Locate the cell with the specified text and output its (x, y) center coordinate. 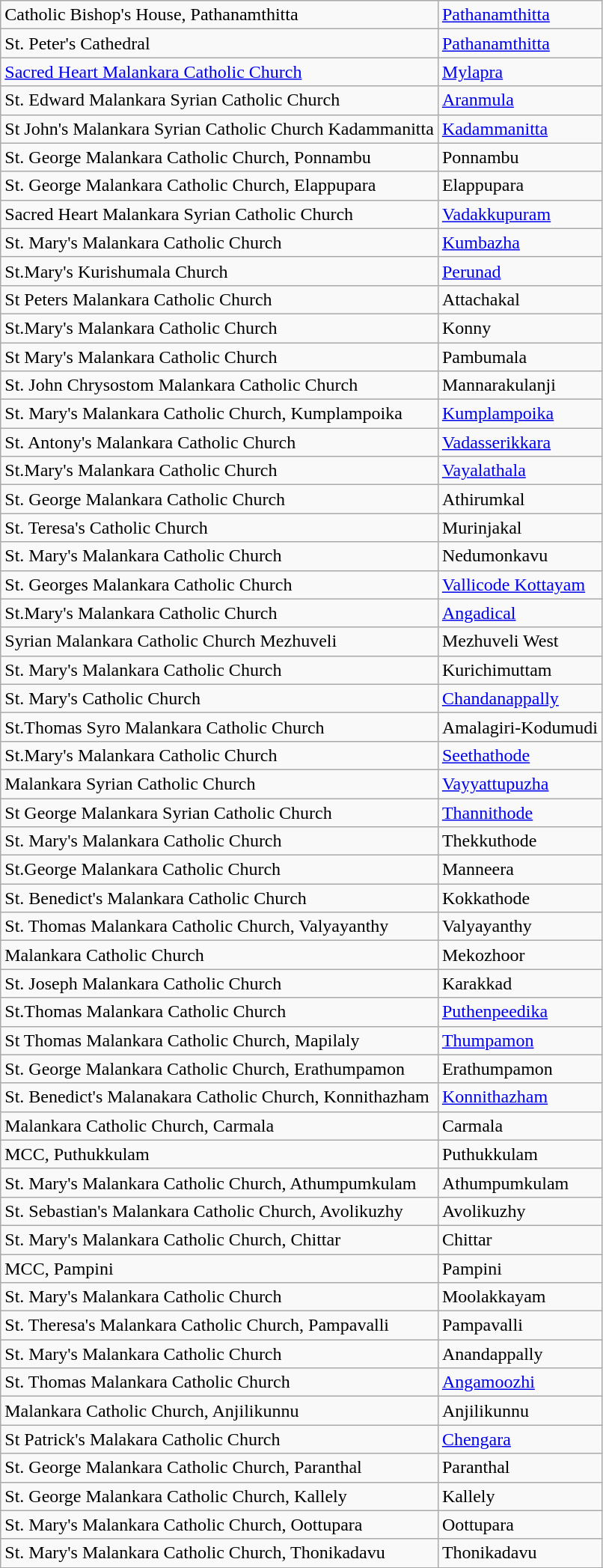
St. Georges Malankara Catholic Church (220, 585)
Thekkuthode (519, 841)
Valyayanthy (519, 927)
Pambumala (519, 357)
Thannithode (519, 812)
Karakkad (519, 983)
St. Mary's Malankara Catholic Church, Oottupara (220, 1525)
Mannarakulanji (519, 385)
Athumpumkulam (519, 1183)
Anjilikunnu (519, 1411)
St.Thomas Malankara Catholic Church (220, 1012)
Sacred Heart Malankara Syrian Catholic Church (220, 214)
Vadakkupuram (519, 214)
St. George Malankara Catholic Church, Erathumpamon (220, 1069)
Vayalathala (519, 471)
Chittar (519, 1239)
Kokkathode (519, 898)
St Peters Malankara Catholic Church (220, 299)
Elappupara (519, 186)
Konny (519, 328)
Catholic Bishop's House, Pathanamthitta (220, 15)
St. Mary's Malankara Catholic Church, Kumplampoika (220, 414)
St. Theresa's Malankara Catholic Church, Pampavalli (220, 1326)
Kadammanitta (519, 129)
Mylapra (519, 72)
St. John Chrysostom Malankara Catholic Church (220, 385)
Thumpamon (519, 1040)
St. Edward Malankara Syrian Catholic Church (220, 100)
Ponnambu (519, 157)
Malankara Catholic Church (220, 955)
Malankara Catholic Church, Anjilikunnu (220, 1411)
Vayyattupuzha (519, 784)
Angadical (519, 613)
St. Mary's Malankara Catholic Church, Athumpumkulam (220, 1183)
Seethathode (519, 755)
St. Mary's Malankara Catholic Church, Thonikadavu (220, 1553)
Puthenpeedika (519, 1012)
Carmala (519, 1126)
Aranmula (519, 100)
Manneera (519, 870)
St.George Malankara Catholic Church (220, 870)
Amalagiri-Kodumudi (519, 727)
St.Mary's Kurishumala Church (220, 271)
Paranthal (519, 1468)
St. George Malankara Catholic Church, Paranthal (220, 1468)
Sacred Heart Malankara Catholic Church (220, 72)
Syrian Malankara Catholic Church Mezhuveli (220, 641)
St. Antony's Malankara Catholic Church (220, 442)
MCC, Puthukkulam (220, 1154)
Kurichimuttam (519, 670)
St. George Malankara Catholic Church, Elappupara (220, 186)
Avolikuzhy (519, 1211)
Chandanappally (519, 698)
Murinjakal (519, 528)
St. Benedict's Malankara Catholic Church (220, 898)
Puthukkulam (519, 1154)
Mezhuveli West (519, 641)
St Mary's Malankara Catholic Church (220, 357)
Moolakkayam (519, 1297)
Malankara Syrian Catholic Church (220, 784)
St. Mary's Malankara Catholic Church, Chittar (220, 1239)
Kumplampoika (519, 414)
Pampavalli (519, 1326)
St. George Malankara Catholic Church, Kallely (220, 1496)
Malankara Catholic Church, Carmala (220, 1126)
Konnithazham (519, 1097)
Pampini (519, 1269)
St. Sebastian's Malankara Catholic Church, Avolikuzhy (220, 1211)
MCC, Pampini (220, 1269)
Thonikadavu (519, 1553)
St. Peter's Cathedral (220, 43)
St. Teresa's Catholic Church (220, 528)
Angamoozhi (519, 1382)
Athirumkal (519, 499)
St. George Malankara Catholic Church, Ponnambu (220, 157)
St George Malankara Syrian Catholic Church (220, 812)
Vallicode Kottayam (519, 585)
Kallely (519, 1496)
Vadasserikkara (519, 442)
St John's Malankara Syrian Catholic Church Kadammanitta (220, 129)
St.Thomas Syro Malankara Catholic Church (220, 727)
Mekozhoor (519, 955)
St. Thomas Malankara Catholic Church (220, 1382)
Oottupara (519, 1525)
St. Thomas Malankara Catholic Church, Valyayanthy (220, 927)
St. Joseph Malankara Catholic Church (220, 983)
Chengara (519, 1439)
St Thomas Malankara Catholic Church, Mapilaly (220, 1040)
Attachakal (519, 299)
Erathumpamon (519, 1069)
St. George Malankara Catholic Church (220, 499)
Nedumonkavu (519, 556)
St. Mary's Catholic Church (220, 698)
Anandappally (519, 1354)
St. Benedict's Malanakara Catholic Church, Konnithazham (220, 1097)
Perunad (519, 271)
St Patrick's Malakara Catholic Church (220, 1439)
Kumbazha (519, 242)
